Pinpoint the cell where the given text exists, returning its [x, y] midpoint coordinate. 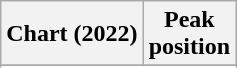
Chart (2022) [72, 34]
Peakposition [189, 34]
